Return the (x, y) coordinate for the center point of the cell that contains the specified text.  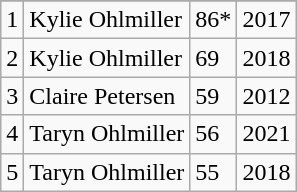
2021 (266, 134)
4 (12, 134)
1 (12, 20)
Claire Petersen (107, 96)
5 (12, 172)
59 (214, 96)
2 (12, 58)
56 (214, 134)
2017 (266, 20)
55 (214, 172)
69 (214, 58)
3 (12, 96)
86* (214, 20)
2012 (266, 96)
